Pinpoint the cell where the given text exists, returning its (x, y) midpoint coordinate. 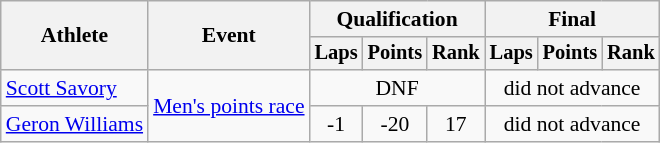
Athlete (74, 36)
Men's points race (228, 106)
Event (228, 36)
-1 (336, 124)
Scott Savory (74, 88)
Geron Williams (74, 124)
DNF (398, 88)
Final (572, 19)
-20 (395, 124)
17 (456, 124)
Qualification (398, 19)
